Locate the cell with the specified text and output its [x, y] center coordinate. 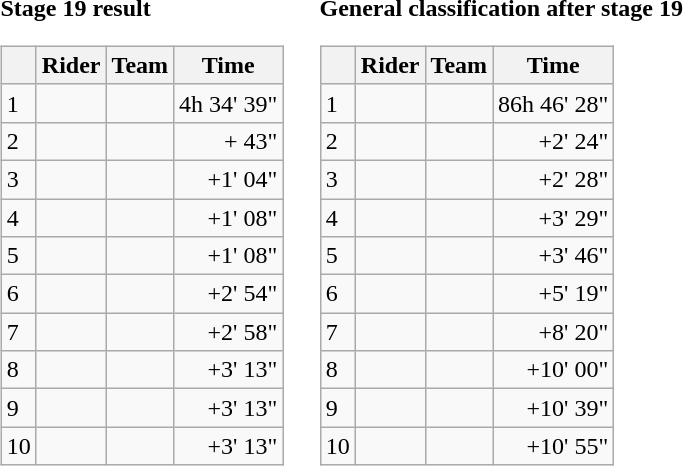
86h 46' 28" [554, 103]
4h 34' 39" [228, 103]
+1' 04" [228, 179]
+3' 29" [554, 217]
+2' 58" [228, 332]
+10' 39" [554, 408]
+2' 28" [554, 179]
+5' 19" [554, 294]
+2' 24" [554, 141]
+10' 00" [554, 370]
+ 43" [228, 141]
+3' 46" [554, 256]
+2' 54" [228, 294]
+8' 20" [554, 332]
+10' 55" [554, 446]
